Return (X, Y) of the center of cell containing provided text 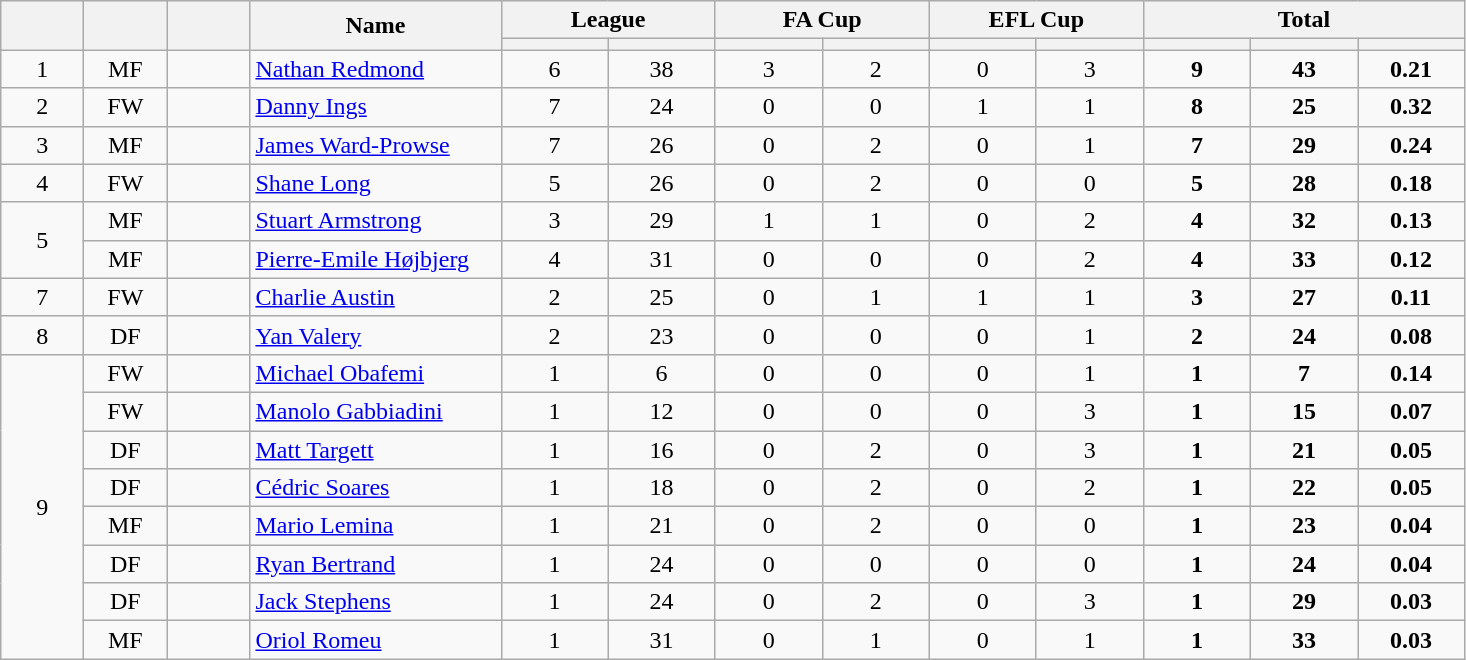
Cédric Soares (376, 488)
Manolo Gabbiadini (376, 411)
Stuart Armstrong (376, 221)
James Ward-Prowse (376, 145)
Total (1304, 20)
0.24 (1412, 145)
27 (1304, 297)
0.21 (1412, 69)
Michael Obafemi (376, 373)
League (608, 20)
Name (376, 26)
22 (1304, 488)
0.08 (1412, 335)
28 (1304, 183)
32 (1304, 221)
Ryan Bertrand (376, 564)
EFL Cup (1036, 20)
Charlie Austin (376, 297)
0.18 (1412, 183)
16 (662, 449)
0.11 (1412, 297)
0.14 (1412, 373)
43 (1304, 69)
0.32 (1412, 107)
FA Cup (822, 20)
Pierre-Emile Højbjerg (376, 259)
Yan Valery (376, 335)
15 (1304, 411)
Mario Lemina (376, 526)
Nathan Redmond (376, 69)
Oriol Romeu (376, 640)
Matt Targett (376, 449)
18 (662, 488)
0.12 (1412, 259)
12 (662, 411)
Danny Ings (376, 107)
Shane Long (376, 183)
Jack Stephens (376, 602)
38 (662, 69)
0.07 (1412, 411)
0.13 (1412, 221)
